Pinpoint the cell where the given text exists, returning its [x, y] midpoint coordinate. 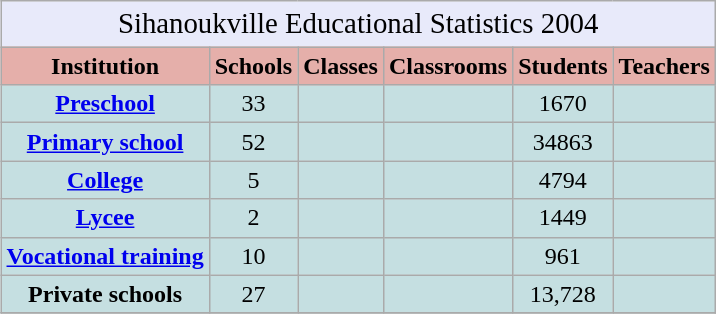
27 [253, 294]
Schools [253, 66]
Students [563, 66]
College [105, 180]
52 [253, 142]
Preschool [105, 104]
Vocational training [105, 256]
33 [253, 104]
34863 [563, 142]
2 [253, 218]
1670 [563, 104]
Private schools [105, 294]
Primary school [105, 142]
Classes [341, 66]
Teachers [664, 66]
10 [253, 256]
961 [563, 256]
Lycee [105, 218]
1449 [563, 218]
Classrooms [448, 66]
5 [253, 180]
4794 [563, 180]
13,728 [563, 294]
Sihanoukville Educational Statistics 2004 [358, 24]
Institution [105, 66]
